Pinpoint the cell where the given text exists, returning its (X, Y) midpoint coordinate. 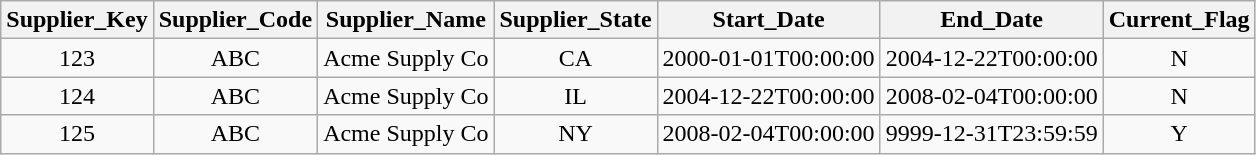
9999-12-31T23:59:59 (992, 134)
Current_Flag (1179, 20)
Supplier_Key (77, 20)
Start_Date (768, 20)
CA (576, 58)
NY (576, 134)
125 (77, 134)
IL (576, 96)
124 (77, 96)
Supplier_Name (406, 20)
123 (77, 58)
End_Date (992, 20)
Y (1179, 134)
Supplier_Code (235, 20)
Supplier_State (576, 20)
2000-01-01T00:00:00 (768, 58)
